Find where the given text appears and provide that cell's center as (x, y) coordinate. 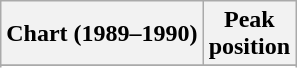
Peakposition (249, 34)
Chart (1989–1990) (102, 34)
